Find where the given text appears and provide that cell's center as [x, y] coordinate. 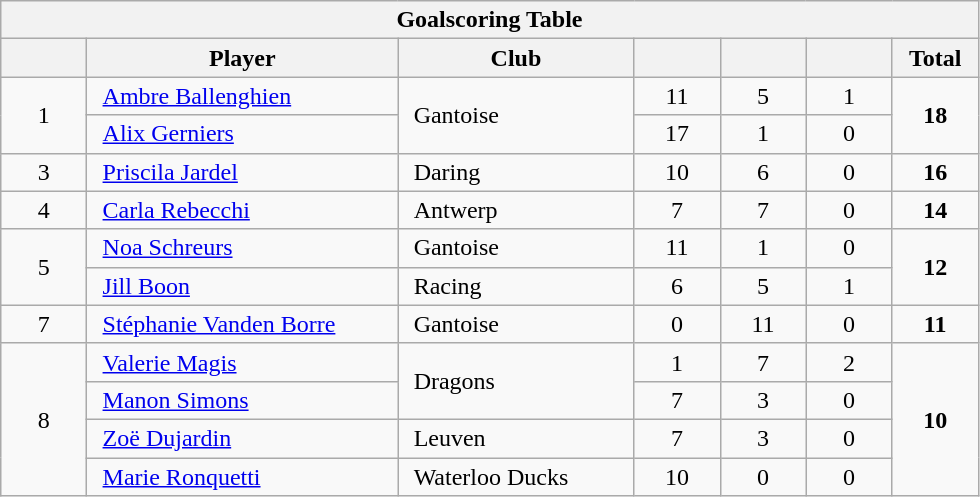
Zoë Dujardin [242, 438]
Club [516, 58]
Antwerp [516, 210]
2 [849, 362]
Priscila Jardel [242, 172]
Ambre Ballenghien [242, 96]
Goalscoring Table [490, 20]
Alix Gerniers [242, 134]
12 [935, 267]
Jill Boon [242, 286]
Daring [516, 172]
Racing [516, 286]
Total [935, 58]
Waterloo Ducks [516, 477]
17 [677, 134]
Valerie Magis [242, 362]
16 [935, 172]
Leuven [516, 438]
14 [935, 210]
Manon Simons [242, 400]
Marie Ronquetti [242, 477]
Stéphanie Vanden Borre [242, 324]
Carla Rebecchi [242, 210]
Player [242, 58]
18 [935, 115]
8 [44, 419]
4 [44, 210]
Dragons [516, 381]
Noa Schreurs [242, 248]
